Locate the cell with the specified text and output its (X, Y) center coordinate. 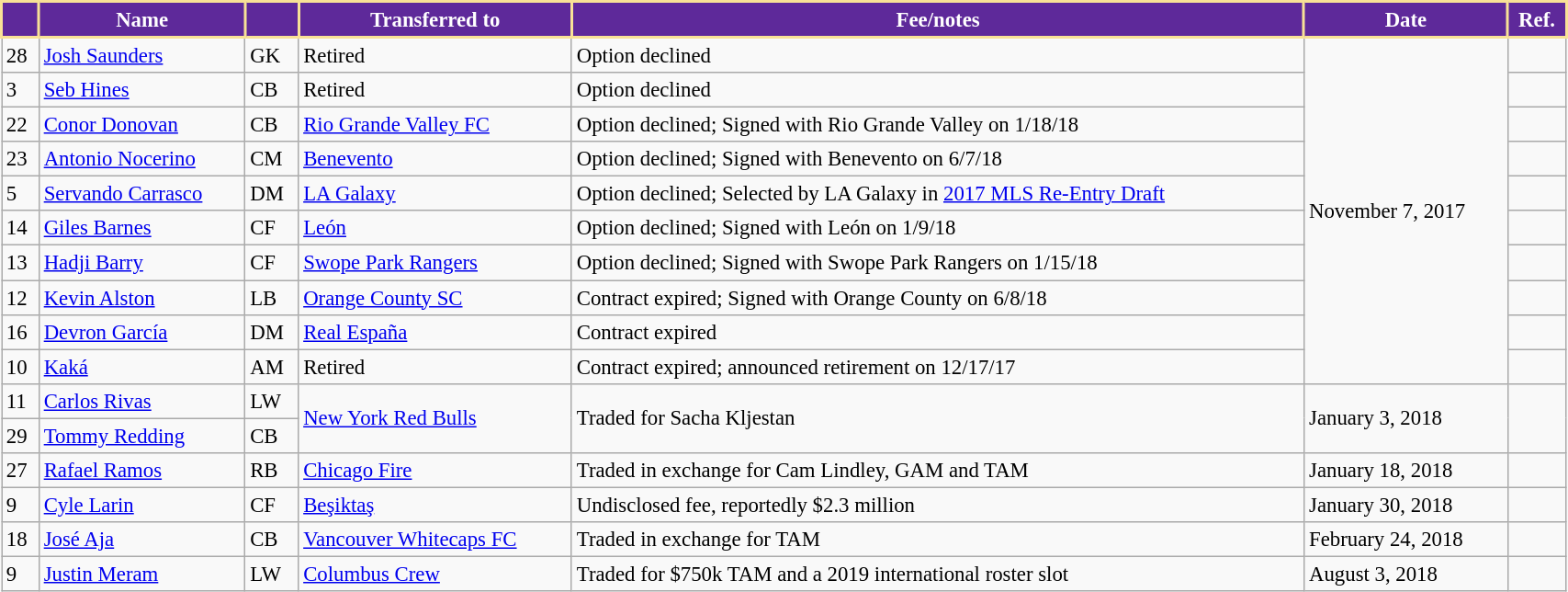
Traded in exchange for TAM (937, 540)
Contract expired (937, 332)
Antonio Nocerino (141, 159)
LB (272, 298)
Option declined; Signed with Benevento on 6/7/18 (937, 159)
Cyle Larin (141, 505)
Undisclosed fee, reportedly $2.3 million (937, 505)
January 30, 2018 (1405, 505)
José Aja (141, 540)
Josh Saunders (141, 55)
November 7, 2017 (1405, 211)
28 (20, 55)
January 3, 2018 (1405, 417)
Real España (435, 332)
13 (20, 263)
Kevin Alston (141, 298)
14 (20, 229)
Benevento (435, 159)
August 3, 2018 (1405, 574)
Ref. (1537, 20)
Kaká (141, 367)
Contract expired; announced retirement on 12/17/17 (937, 367)
Date (1405, 20)
Fee/notes (937, 20)
LA Galaxy (435, 194)
Giles Barnes (141, 229)
Justin Meram (141, 574)
27 (20, 471)
16 (20, 332)
22 (20, 125)
Swope Park Rangers (435, 263)
10 (20, 367)
Option declined; Signed with León on 1/9/18 (937, 229)
León (435, 229)
3 (20, 90)
Servando Carrasco (141, 194)
Columbus Crew (435, 574)
Carlos Rivas (141, 401)
RB (272, 471)
18 (20, 540)
Traded for Sacha Kljestan (937, 417)
February 24, 2018 (1405, 540)
Seb Hines (141, 90)
Devron García (141, 332)
GK (272, 55)
Rio Grande Valley FC (435, 125)
Orange County SC (435, 298)
Contract expired; Signed with Orange County on 6/8/18 (937, 298)
29 (20, 436)
12 (20, 298)
23 (20, 159)
New York Red Bulls (435, 417)
Conor Donovan (141, 125)
Chicago Fire (435, 471)
11 (20, 401)
Traded for $750k TAM and a 2019 international roster slot (937, 574)
5 (20, 194)
Option declined; Signed with Rio Grande Valley on 1/18/18 (937, 125)
Name (141, 20)
Vancouver Whitecaps FC (435, 540)
Traded in exchange for Cam Lindley, GAM and TAM (937, 471)
Transferred to (435, 20)
Option declined; Signed with Swope Park Rangers on 1/15/18 (937, 263)
Tommy Redding (141, 436)
January 18, 2018 (1405, 471)
Option declined; Selected by LA Galaxy in 2017 MLS Re-Entry Draft (937, 194)
Hadji Barry (141, 263)
Rafael Ramos (141, 471)
CM (272, 159)
Beşiktaş (435, 505)
AM (272, 367)
